For the text-containing cell, return its midpoint in [X, Y] coordinate format. 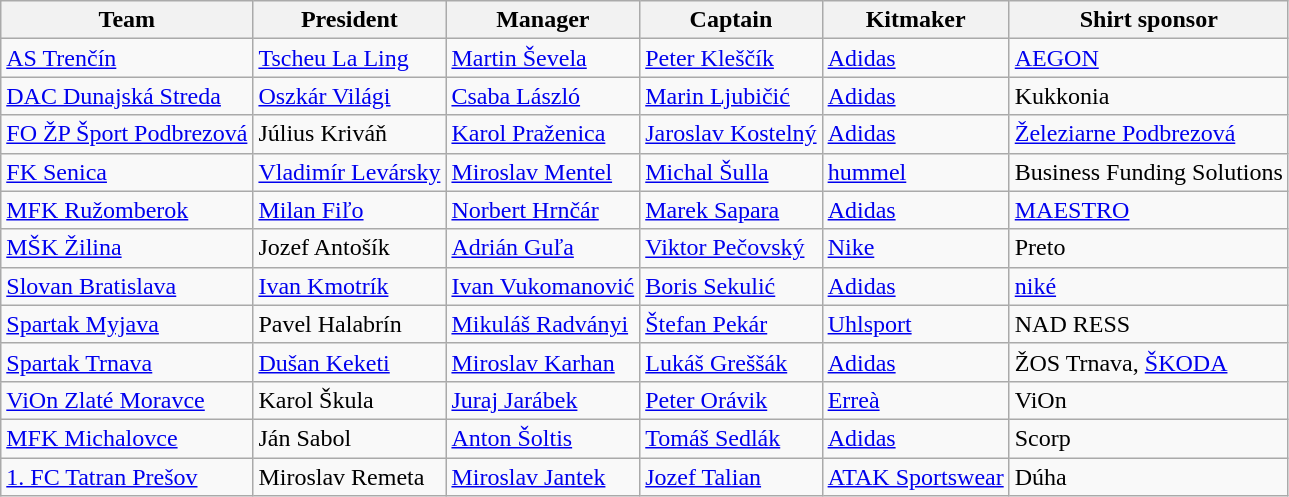
Scorp [1148, 438]
Miroslav Remeta [350, 477]
President [350, 20]
Viktor Pečovský [731, 248]
Kukkonia [1148, 96]
Preto [1148, 248]
hummel [916, 172]
Dúha [1148, 477]
FO ŽP Šport Podbrezová [127, 134]
Spartak Myjava [127, 324]
Martin Ševela [543, 58]
MFK Ružomberok [127, 210]
Adrián Guľa [543, 248]
Karol Škula [350, 400]
Captain [731, 20]
Jozef Talian [731, 477]
Milan Fiľo [350, 210]
Peter Orávik [731, 400]
Jozef Antošík [350, 248]
Dušan Keketi [350, 362]
Manager [543, 20]
Nike [916, 248]
Boris Sekulić [731, 286]
Július Kriváň [350, 134]
Ján Sabol [350, 438]
Spartak Trnava [127, 362]
AEGON [1148, 58]
Kitmaker [916, 20]
Tscheu La Ling [350, 58]
Tomáš Sedlák [731, 438]
Ivan Kmotrík [350, 286]
Miroslav Mentel [543, 172]
Michal Šulla [731, 172]
Marin Ljubičić [731, 96]
FK Senica [127, 172]
Jaroslav Kostelný [731, 134]
MAESTRO [1148, 210]
MŠK Žilina [127, 248]
Team [127, 20]
Železiarne Podbrezová [1148, 134]
MFK Michalovce [127, 438]
niké [1148, 286]
Vladimír Levársky [350, 172]
Uhlsport [916, 324]
Shirt sponsor [1148, 20]
ViOn [1148, 400]
Slovan Bratislava [127, 286]
ŽOS Trnava, ŠKODA [1148, 362]
Norbert Hrnčár [543, 210]
Karol Praženica [543, 134]
Marek Sapara [731, 210]
Lukáš Greššák [731, 362]
Business Funding Solutions [1148, 172]
Štefan Pekár [731, 324]
1. FC Tatran Prešov [127, 477]
AS Trenčín [127, 58]
Miroslav Jantek [543, 477]
Ivan Vukomanović [543, 286]
Peter Kleščík [731, 58]
ATAK Sportswear [916, 477]
Csaba László [543, 96]
Juraj Jarábek [543, 400]
DAC Dunajská Streda [127, 96]
NAD RESS [1148, 324]
Pavel Halabrín [350, 324]
Anton Šoltis [543, 438]
ViOn Zlaté Moravce [127, 400]
Miroslav Karhan [543, 362]
Oszkár Világi [350, 96]
Mikuláš Radványi [543, 324]
Erreà [916, 400]
